Search for the cell housing the specified text and yield its (x, y) center coordinate. 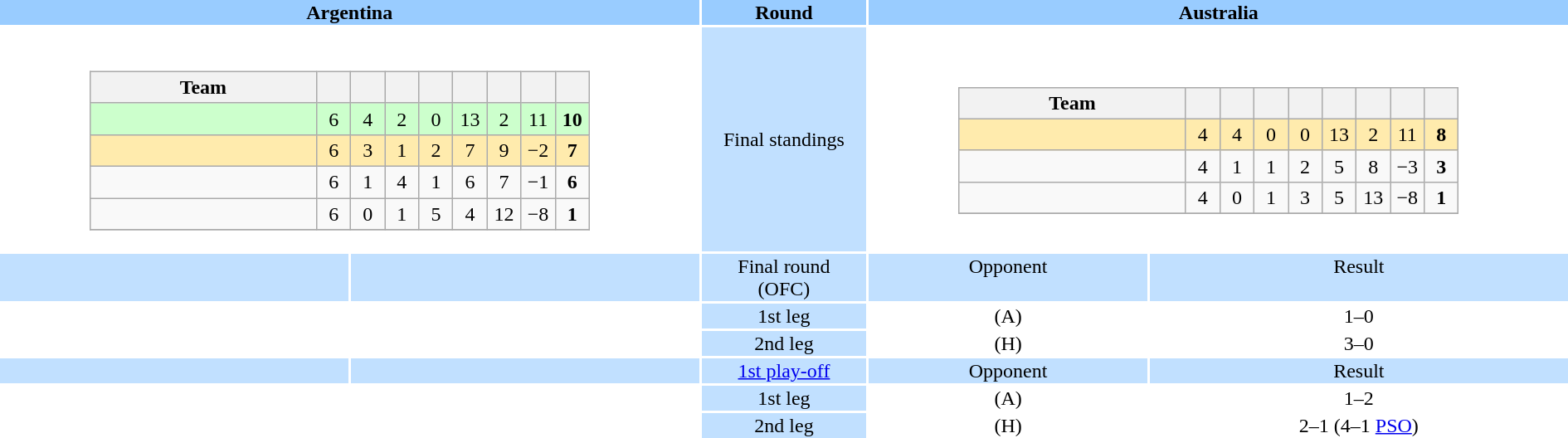
−2 (538, 150)
Round (783, 12)
Team 6 4 2 0 13 2 11 10 6 3 1 2 7 9 −2 7 6 1 4 1 6 7 −1 6 6 0 1 5 4 12 −8 1 (349, 139)
Final round (OFC) (783, 277)
−3 (1407, 166)
9 (504, 150)
3–0 (1359, 343)
1–2 (1359, 398)
1–0 (1359, 316)
Final standings (783, 139)
1st play-off (783, 371)
10 (572, 119)
12 (504, 213)
−1 (538, 182)
Argentina (349, 12)
Australia (1219, 12)
Team 4 4 0 0 13 2 11 8 4 1 1 2 5 8 −3 3 4 0 1 3 5 13 −8 1 (1219, 139)
2–1 (4–1 PSO) (1359, 426)
